Identify which cell holds the provided text, then report its (x, y) central coordinate. 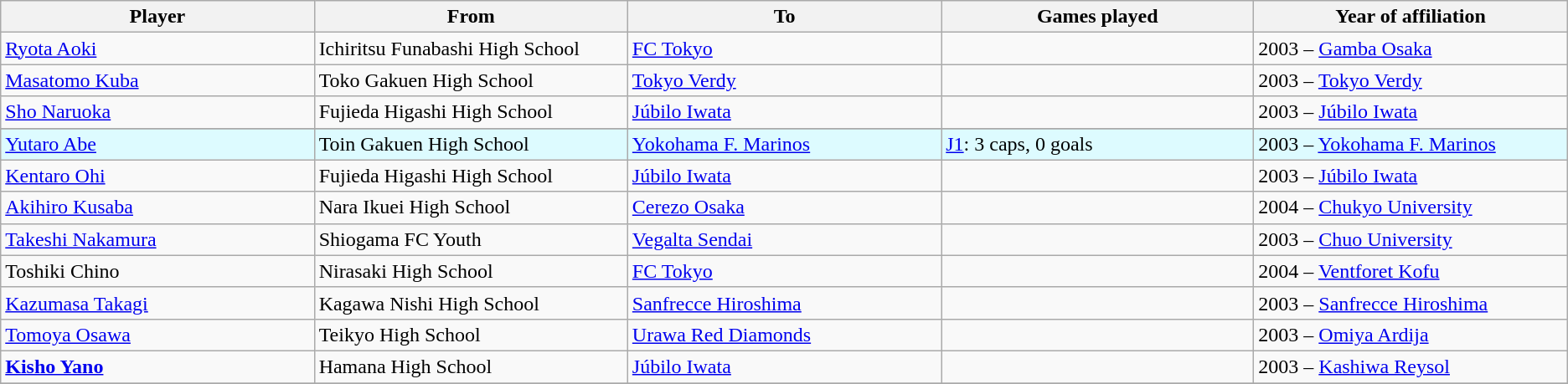
Player (157, 17)
J1: 3 caps, 0 goals (1097, 144)
Takeshi Nakamura (157, 239)
2003 – Chuo University (1411, 239)
2003 – Yokohama F. Marinos (1411, 144)
Ichiritsu Funabashi High School (471, 49)
2004 – Ventforet Kofu (1411, 271)
Games played (1097, 17)
Teikyo High School (471, 335)
Urawa Red Diamonds (784, 335)
From (471, 17)
Masatomo Kuba (157, 80)
2004 – Chukyo University (1411, 207)
Sho Naruoka (157, 112)
Hamana High School (471, 366)
2003 – Tokyo Verdy (1411, 80)
Toin Gakuen High School (471, 144)
Ryota Aoki (157, 49)
Shiogama FC Youth (471, 239)
Yutaro Abe (157, 144)
Tokyo Verdy (784, 80)
Kentaro Ohi (157, 176)
Vegalta Sendai (784, 239)
Toko Gakuen High School (471, 80)
Year of affiliation (1411, 17)
Cerezo Osaka (784, 207)
Nirasaki High School (471, 271)
Kazumasa Takagi (157, 303)
Toshiki Chino (157, 271)
Tomoya Osawa (157, 335)
Sanfrecce Hiroshima (784, 303)
2003 – Sanfrecce Hiroshima (1411, 303)
2003 – Gamba Osaka (1411, 49)
To (784, 17)
Nara Ikuei High School (471, 207)
2003 – Kashiwa Reysol (1411, 366)
Yokohama F. Marinos (784, 144)
Akihiro Kusaba (157, 207)
Kagawa Nishi High School (471, 303)
2003 – Omiya Ardija (1411, 335)
Kisho Yano (157, 366)
